Output the (X, Y) coordinate of the center of the cell containing the given text.  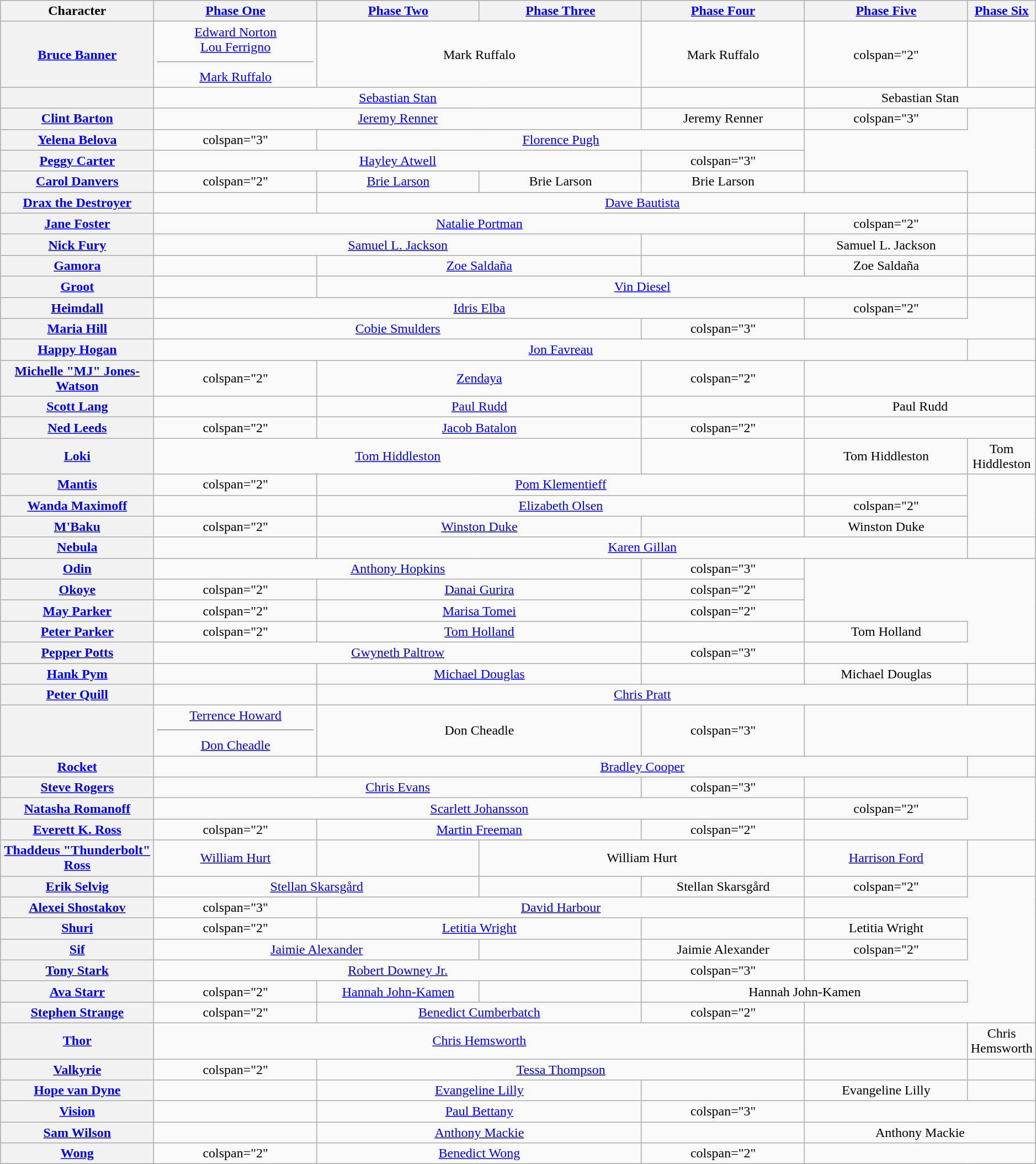
Don Cheadle (479, 731)
Rocket (77, 767)
Nick Fury (77, 245)
Paul Bettany (479, 1112)
David Harbour (561, 907)
M'Baku (77, 527)
Shuri (77, 928)
Yelena Belova (77, 140)
Wong (77, 1154)
Cobie Smulders (397, 329)
Phase Five (886, 11)
Alexei Shostakov (77, 907)
Odin (77, 568)
Vin Diesel (642, 286)
Terrence HowardDon Cheadle (235, 731)
Nebula (77, 548)
Danai Gurira (479, 589)
Everett K. Ross (77, 830)
Hank Pym (77, 674)
Okoye (77, 589)
Chris Pratt (642, 695)
May Parker (77, 610)
Phase Four (723, 11)
Sif (77, 949)
Drax the Destroyer (77, 203)
Hope van Dyne (77, 1091)
Carol Danvers (77, 182)
Erik Selvig (77, 886)
Ava Starr (77, 991)
Zendaya (479, 379)
Idris Elba (479, 307)
Phase Two (398, 11)
Florence Pugh (561, 140)
Vision (77, 1112)
Stephen Strange (77, 1012)
Sam Wilson (77, 1133)
Anthony Hopkins (397, 568)
Karen Gillan (642, 548)
Wanda Maximoff (77, 506)
Elizabeth Olsen (561, 506)
Natalie Portman (479, 224)
Steve Rogers (77, 788)
Pepper Potts (77, 652)
Harrison Ford (886, 858)
Peter Parker (77, 631)
Pom Klementieff (561, 485)
Marisa Tomei (479, 610)
Clint Barton (77, 119)
Maria Hill (77, 329)
Character (77, 11)
Natasha Romanoff (77, 809)
Edward NortonLou FerrignoMark Ruffalo (235, 54)
Gamora (77, 265)
Bruce Banner (77, 54)
Benedict Wong (479, 1154)
Tessa Thompson (561, 1069)
Jon Favreau (561, 350)
Hayley Atwell (397, 161)
Benedict Cumberbatch (479, 1012)
Thor (77, 1041)
Bradley Cooper (642, 767)
Phase One (235, 11)
Jacob Batalon (479, 428)
Phase Six (1001, 11)
Loki (77, 456)
Martin Freeman (479, 830)
Ned Leeds (77, 428)
Groot (77, 286)
Dave Bautista (642, 203)
Michelle "MJ" Jones-Watson (77, 379)
Scott Lang (77, 407)
Jane Foster (77, 224)
Phase Three (560, 11)
Robert Downey Jr. (397, 970)
Chris Evans (397, 788)
Gwyneth Paltrow (397, 652)
Scarlett Johansson (479, 809)
Peter Quill (77, 695)
Happy Hogan (77, 350)
Peggy Carter (77, 161)
Tony Stark (77, 970)
Mantis (77, 485)
Heimdall (77, 307)
Valkyrie (77, 1069)
Thaddeus "Thunderbolt" Ross (77, 858)
